Output the [X, Y] coordinate of the center of the cell containing the given text.  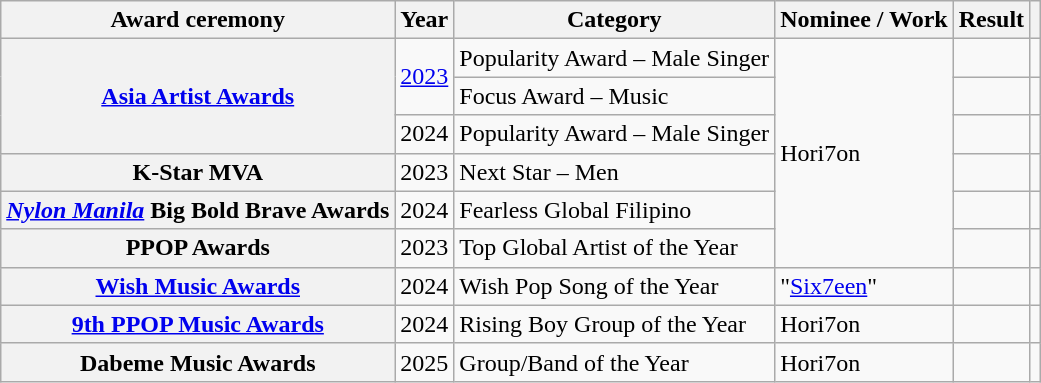
Next Star – Men [614, 172]
Wish Music Awards [198, 286]
Award ceremony [198, 20]
Nylon Manila Big Bold Brave Awards [198, 210]
Top Global Artist of the Year [614, 248]
Year [424, 20]
Group/Band of the Year [614, 362]
Asia Artist Awards [198, 96]
2025 [424, 362]
Nominee / Work [864, 20]
Focus Award – Music [614, 96]
K-Star MVA [198, 172]
Rising Boy Group of the Year [614, 324]
9th PPOP Music Awards [198, 324]
Result [991, 20]
Dabeme Music Awards [198, 362]
PPOP Awards [198, 248]
"Six7een" [864, 286]
Wish Pop Song of the Year [614, 286]
Fearless Global Filipino [614, 210]
Category [614, 20]
